Find where the given text appears and provide that cell's center as (x, y) coordinate. 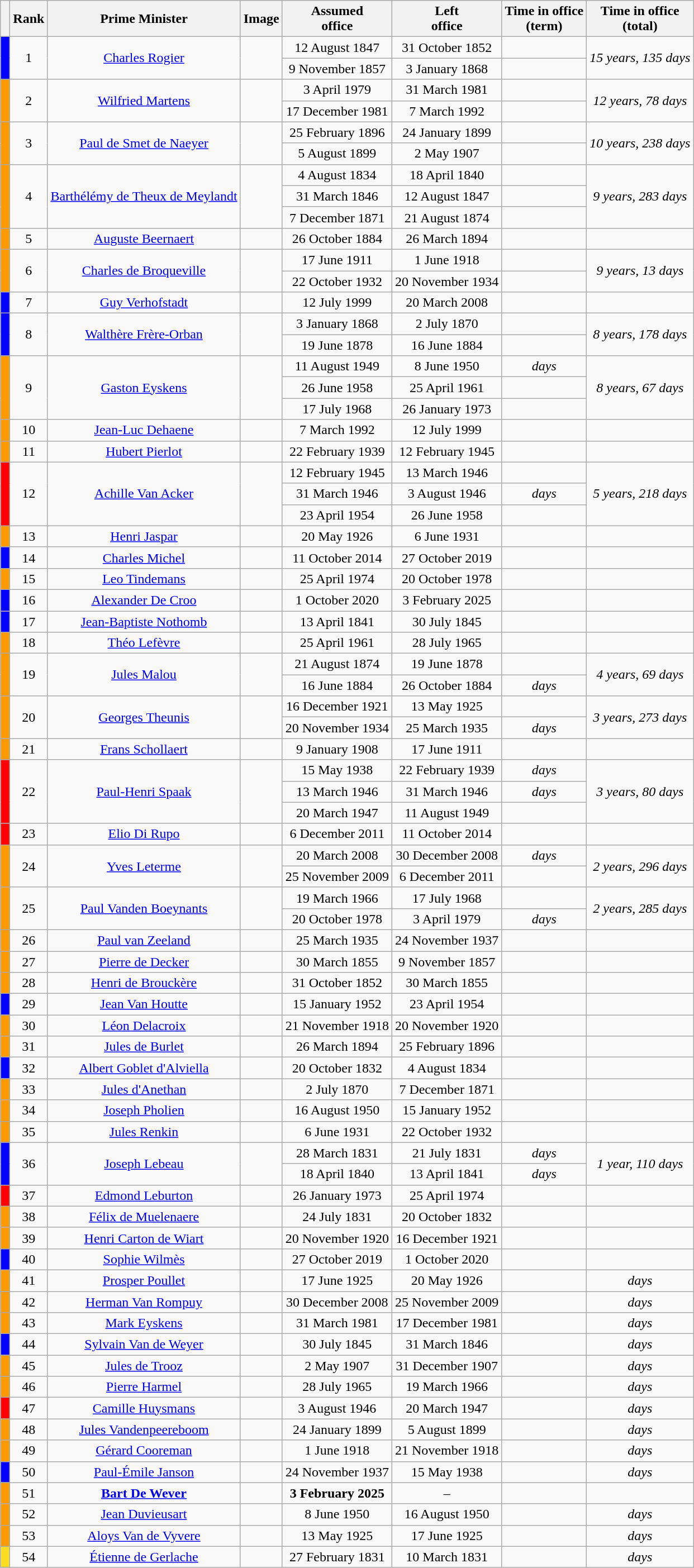
Étienne de Gerlache (144, 1557)
Charles Michel (144, 557)
21 July 1831 (447, 1153)
Walthère Frère-Orban (144, 335)
Prime Minister (144, 19)
Guy Verhofstadt (144, 303)
51 (29, 1493)
Jules Renkin (144, 1132)
19 (29, 675)
Georges Theunis (144, 717)
8 years, 178 days (640, 335)
15 (29, 579)
36 (29, 1164)
Yves Leterme (144, 866)
Jean-Baptiste Nothomb (144, 622)
Pierre de Decker (144, 961)
12 (29, 494)
Joseph Lebeau (144, 1164)
Mark Eyskens (144, 1323)
22 (29, 792)
Théo Lefèvre (144, 643)
Image (262, 19)
40 (29, 1259)
5 years, 218 days (640, 494)
Jules Malou (144, 675)
32 (29, 1068)
9 (29, 388)
5 (29, 239)
Assumedoffice (337, 19)
12 years, 78 days (640, 101)
Sophie Wilmès (144, 1259)
Félix de Muelenaere (144, 1217)
Paul-Henri Spaak (144, 792)
Leftoffice (447, 19)
Jean-Luc Dehaene (144, 430)
Paul van Zeeland (144, 940)
53 (29, 1536)
25 (29, 908)
2 years, 285 days (640, 908)
42 (29, 1302)
48 (29, 1429)
Gérard Cooreman (144, 1451)
Henri Carton de Wiart (144, 1238)
49 (29, 1451)
Paul Vanden Boeynants (144, 908)
29 (29, 1004)
Jules d'Anethan (144, 1089)
10 years, 238 days (640, 143)
10 March 1831 (447, 1557)
9 years, 13 days (640, 270)
Bart De Wever (144, 1493)
Hubert Pierlot (144, 451)
24 (29, 866)
23 (29, 834)
Léon Delacroix (144, 1026)
13 (29, 536)
Gaston Eyskens (144, 388)
26 (29, 940)
2 (29, 101)
18 (29, 643)
Elio Di Rupo (144, 834)
9 years, 283 days (640, 196)
– (447, 1493)
Jules de Trooz (144, 1366)
Charles Rogier (144, 58)
Sylvain Van de Weyer (144, 1345)
47 (29, 1408)
45 (29, 1366)
8 (29, 335)
Achille Van Acker (144, 494)
34 (29, 1111)
15 years, 135 days (640, 58)
2 years, 296 days (640, 866)
Jean Duvieusart (144, 1514)
14 (29, 557)
20 (29, 717)
Rank (29, 19)
50 (29, 1472)
24 July 1831 (337, 1217)
21 (29, 749)
Leo Tindemans (144, 579)
27 (29, 961)
38 (29, 1217)
Camille Huysmans (144, 1408)
Barthélémy de Theux de Meylandt (144, 196)
Herman Van Rompuy (144, 1302)
Auguste Beernaert (144, 239)
Paul de Smet de Naeyer (144, 143)
46 (29, 1387)
17 (29, 622)
4 years, 69 days (640, 675)
37 (29, 1195)
Albert Goblet d'Alviella (144, 1068)
35 (29, 1132)
Henri Jaspar (144, 536)
Time in office(term) (544, 19)
1 year, 110 days (640, 1164)
28 (29, 983)
28 March 1831 (337, 1153)
44 (29, 1345)
3 (29, 143)
Jules de Burlet (144, 1047)
Edmond Leburton (144, 1195)
Wilfried Martens (144, 101)
31 December 1907 (447, 1366)
11 (29, 451)
Henri de Brouckère (144, 983)
52 (29, 1514)
10 (29, 430)
4 (29, 196)
8 years, 67 days (640, 388)
16 (29, 600)
Time in office(total) (640, 19)
27 February 1831 (337, 1557)
Jean Van Houtte (144, 1004)
Joseph Pholien (144, 1111)
Alexander De Croo (144, 600)
Prosper Poullet (144, 1280)
Aloys Van de Vyvere (144, 1536)
Paul-Émile Janson (144, 1472)
43 (29, 1323)
30 (29, 1026)
Pierre Harmel (144, 1387)
1 (29, 58)
31 (29, 1047)
9 January 1908 (337, 749)
3 years, 273 days (640, 717)
54 (29, 1557)
3 years, 80 days (640, 792)
33 (29, 1089)
39 (29, 1238)
Frans Schollaert (144, 749)
6 (29, 270)
7 (29, 303)
Charles de Broqueville (144, 270)
Jules Vandenpeereboom (144, 1429)
41 (29, 1280)
